Capture the cell that displays the provided text and extract its (x, y) central coordinate. 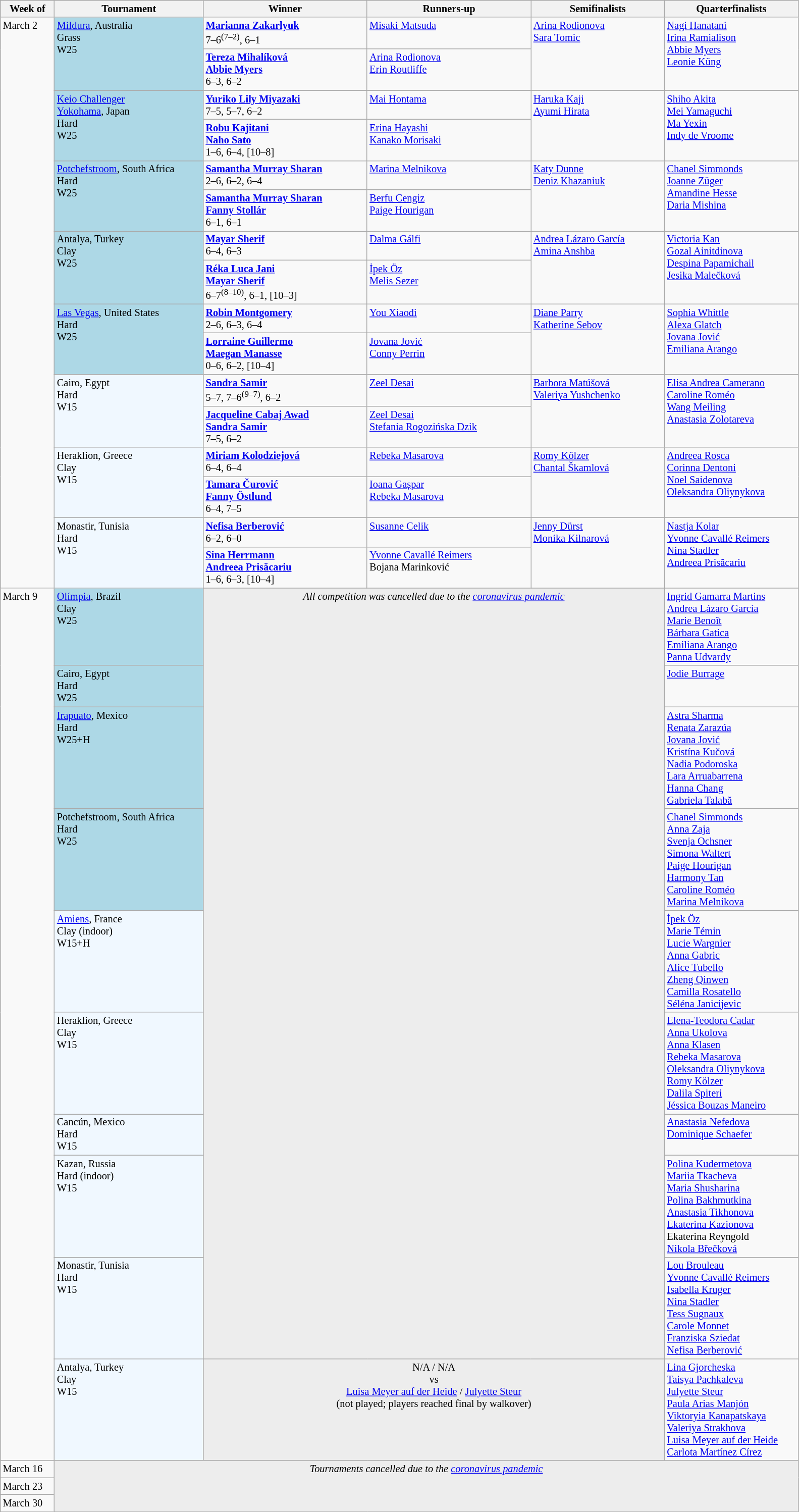
Jenny Dürst Monika Kilnarová (598, 552)
Zeel Desai Stefania Rogozińska Dzik (449, 427)
Mildura, Australia Grass W25 (129, 54)
Shiho Akita Mei Yamaguchi Ma Yexin Indy de Vroome (732, 125)
Olímpia, Brazil Clay W25 (129, 627)
Astra Sharma Renata Zarazúa Jovana Jović Kristína Kučová Nadia Podoroska Lara Arruabarrena Hanna Chang Gabriela Talabă (732, 758)
Rebeka Masarova (449, 462)
Kazan, Russia Hard (indoor) W15 (129, 1206)
Polina Kudermetova Mariia Tkacheva Maria Shusharina Polina Bakhmutkina Anastasia Tikhonova Ekaterina Kazionova Ekaterina Reyngold Nikola Břečková (732, 1206)
Zeel Desai (449, 390)
Las Vegas, United States Hard W25 (129, 339)
Chanel Simmonds Joanne Züger Amandine Hesse Daria Mishina (732, 196)
Semifinalists (598, 9)
Jovana Jović Conny Perrin (449, 354)
March 23 (27, 1486)
Yvonne Cavallé Reimers Bojana Marinković (449, 567)
Arina Rodionova Sara Tomic (598, 54)
Sophia Whittle Alexa Glatch Jovana Jović Emiliana Arango (732, 339)
Nagi Hanatani Irina Ramialison Abbie Myers Leonie Küng (732, 54)
Ingrid Gamarra Martins Andrea Lázaro García Marie Benoît Bárbara Gatica Emiliana Arango Panna Udvardy (732, 627)
Mai Hontama (449, 105)
Week of (27, 9)
Jacqueline Cabaj Awad Sandra Samir 7–5, 6–2 (286, 427)
Runners-up (449, 9)
İpek Öz Marie Témin Lucie Wargnier Anna Gabric Alice Tubello Zheng Qinwen Camilla Rosatello Séléna Janicijevic (732, 961)
Tournaments cancelled due to the coronavirus pandemic (426, 1486)
Keio Challenger Yokohama, Japan Hard W25 (129, 125)
Tereza Mihalíková Abbie Myers 6–3, 6–2 (286, 70)
Elena-Teodora Cadar Anna Ukolova Anna Klasen Rebeka Masarova Oleksandra Oliynykova Romy Kölzer Dalila Spiteri Jéssica Bouzas Maneiro (732, 1063)
Réka Luca Jani Mayar Sherif 6–7(8–10), 6–1, [10–3] (286, 282)
Victoria Kan Gozal Ainitdinova Despina Papamichail Jesika Malečková (732, 268)
Tournament (129, 9)
Amiens, France Clay (indoor) W15+H (129, 961)
March 30 (27, 1503)
Lou Brouleau Yvonne Cavallé Reimers Isabella Kruger Nina Stadler Tess Sugnaux Carole Monnet Franziska Sziedat Nefisa Berberović (732, 1308)
Nefisa Berberović 6–2, 6–0 (286, 532)
Nastja Kolar Yvonne Cavallé Reimers Nina Stadler Andreea Prisăcariu (732, 552)
Tamara Čurović Fanny Östlund 6–4, 7–5 (286, 497)
Jodie Burrage (732, 686)
All competition was cancelled due to the coronavirus pandemic (434, 973)
Anastasia Nefedova Dominique Schaefer (732, 1134)
Romy Kölzer Chantal Škamlová (598, 483)
Haruka Kaji Ayumi Hirata (598, 125)
Robin Montgomery 2–6, 6–3, 6–4 (286, 319)
Samantha Murray Sharan 2–6, 6–2, 6–4 (286, 175)
Marina Melnikova (449, 175)
İpek Öz Melis Sezer (449, 282)
Arina Rodionova Erin Routliffe (449, 70)
N/A / N/A vs Luisa Meyer auf der Heide / Julyette Steur(not played; players reached final by walkover) (434, 1410)
Elisa Andrea Camerano Caroline Roméo Wang Meiling Anastasia Zolotareva (732, 411)
Misaki Matsuda (449, 33)
Ioana Gașpar Rebeka Masarova (449, 497)
Cairo, Egypt Hard W25 (129, 686)
Katy Dunne Deniz Khazaniuk (598, 196)
Diane Parry Katherine Sebov (598, 339)
Andrea Lázaro García Amina Anshba (598, 268)
Sandra Samir 5–7, 7–6(9–7), 6–2 (286, 390)
Cancún, Mexico Hard W15 (129, 1134)
March 9 (27, 1024)
Dalma Gálfi (449, 245)
Antalya, Turkey Clay W25 (129, 268)
Miriam Kolodziejová 6–4, 6–4 (286, 462)
March 16 (27, 1469)
Irapuato, Mexico Hard W25+H (129, 758)
Robu Kajitani Naho Sato 1–6, 6–4, [10–8] (286, 140)
Quarterfinalists (732, 9)
Susanne Celik (449, 532)
Erina Hayashi Kanako Morisaki (449, 140)
Cairo, Egypt Hard W15 (129, 411)
Lorraine Guillermo Maegan Manasse 0–6, 6–2, [10–4] (286, 354)
Yuriko Lily Miyazaki 7–5, 5–7, 6–2 (286, 105)
Samantha Murray Sharan Fanny Stollár 6–1, 6–1 (286, 211)
Winner (286, 9)
Andreea Roșca Corinna Dentoni Noel Saidenova Oleksandra Oliynykova (732, 483)
Mayar Sherif 6–4, 6–3 (286, 245)
Sina Herrmann Andreea Prisăcariu 1–6, 6–3, [10–4] (286, 567)
Antalya, Turkey Clay W15 (129, 1410)
Chanel Simmonds Anna Zaja Svenja Ochsner Simona Waltert Paige Hourigan Harmony Tan Caroline Roméo Marina Melnikova (732, 859)
Barbora Matúšová Valeriya Yushchenko (598, 411)
You Xiaodi (449, 319)
March 2 (27, 302)
Marianna Zakarlyuk 7–6(7–2), 6–1 (286, 33)
Berfu Cengiz Paige Hourigan (449, 211)
